Capture the cell that displays the provided text and extract its [X, Y] central coordinate. 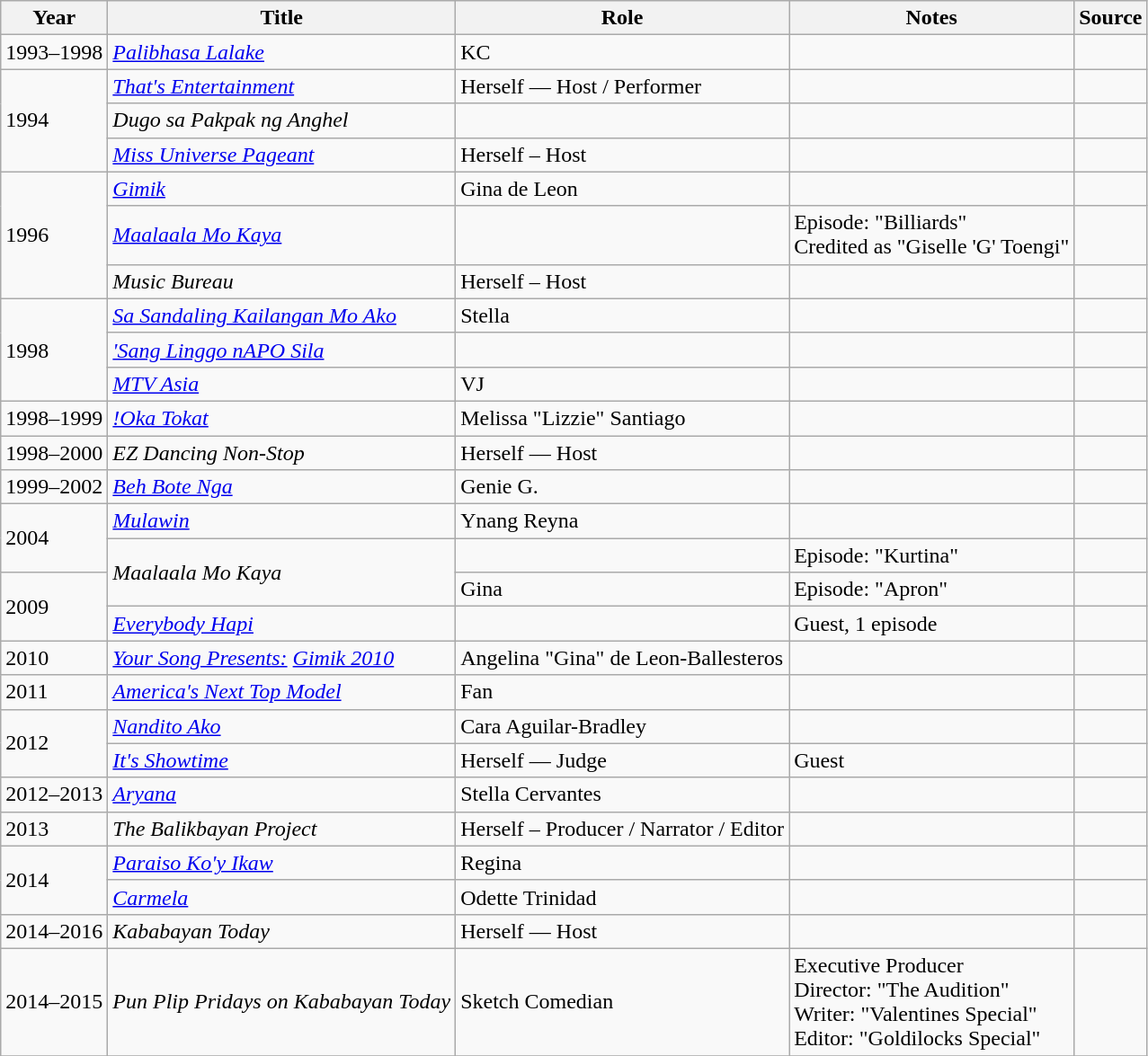
1998–1999 [54, 418]
Carmela [282, 897]
Role [622, 18]
Kababayan Today [282, 931]
Genie G. [622, 487]
Nandito Ako [282, 726]
America's Next Top Model [282, 692]
Music Bureau [282, 281]
Melissa "Lizzie" Santiago [622, 418]
Cara Aguilar-Bradley [622, 726]
Executive ProducerDirector: "The Audition"Writer: "Valentines Special"Editor: "Goldilocks Special" [931, 1001]
The Balikbayan Project [282, 829]
Year [54, 18]
Stella Cervantes [622, 794]
Episode: "Kurtina" [931, 555]
Episode: "Apron" [931, 590]
Sketch Comedian [622, 1001]
Episode: "Billiards"Credited as "Giselle 'G' Toengi" [931, 235]
1994 [54, 120]
2011 [54, 692]
1998 [54, 350]
'Sang Linggo nAPO Sila [282, 350]
That's Entertainment [282, 86]
2014–2015 [54, 1001]
2014–2016 [54, 931]
1993–1998 [54, 52]
2004 [54, 538]
Everybody Hapi [282, 624]
Herself — Host / Performer [622, 86]
EZ Dancing Non-Stop [282, 452]
2010 [54, 658]
Dugo sa Pakpak ng Anghel [282, 120]
Mulawin [282, 521]
KC [622, 52]
Paraiso Ko'y Ikaw [282, 863]
Odette Trinidad [622, 897]
Beh Bote Nga [282, 487]
Herself — Judge [622, 760]
Gina [622, 590]
Your Song Presents: Gimik 2010 [282, 658]
1996 [54, 235]
2009 [54, 607]
Aryana [282, 794]
It's Showtime [282, 760]
1999–2002 [54, 487]
2014 [54, 880]
Palibhasa Lalake [282, 52]
VJ [622, 384]
Miss Universe Pageant [282, 155]
Title [282, 18]
!Oka Tokat [282, 418]
Guest [931, 760]
Gimik [282, 189]
Source [1111, 18]
Ynang Reyna [622, 521]
Pun Plip Pridays on Kababayan Today [282, 1001]
Angelina "Gina" de Leon-Ballesteros [622, 658]
Guest, 1 episode [931, 624]
Gina de Leon [622, 189]
2012–2013 [54, 794]
Fan [622, 692]
Notes [931, 18]
2013 [54, 829]
1998–2000 [54, 452]
Sa Sandaling Kailangan Mo Ako [282, 315]
Stella [622, 315]
Herself – Producer / Narrator / Editor [622, 829]
2012 [54, 743]
MTV Asia [282, 384]
Regina [622, 863]
